Provide the [x, y] coordinate of the cell's center where the given text is located.  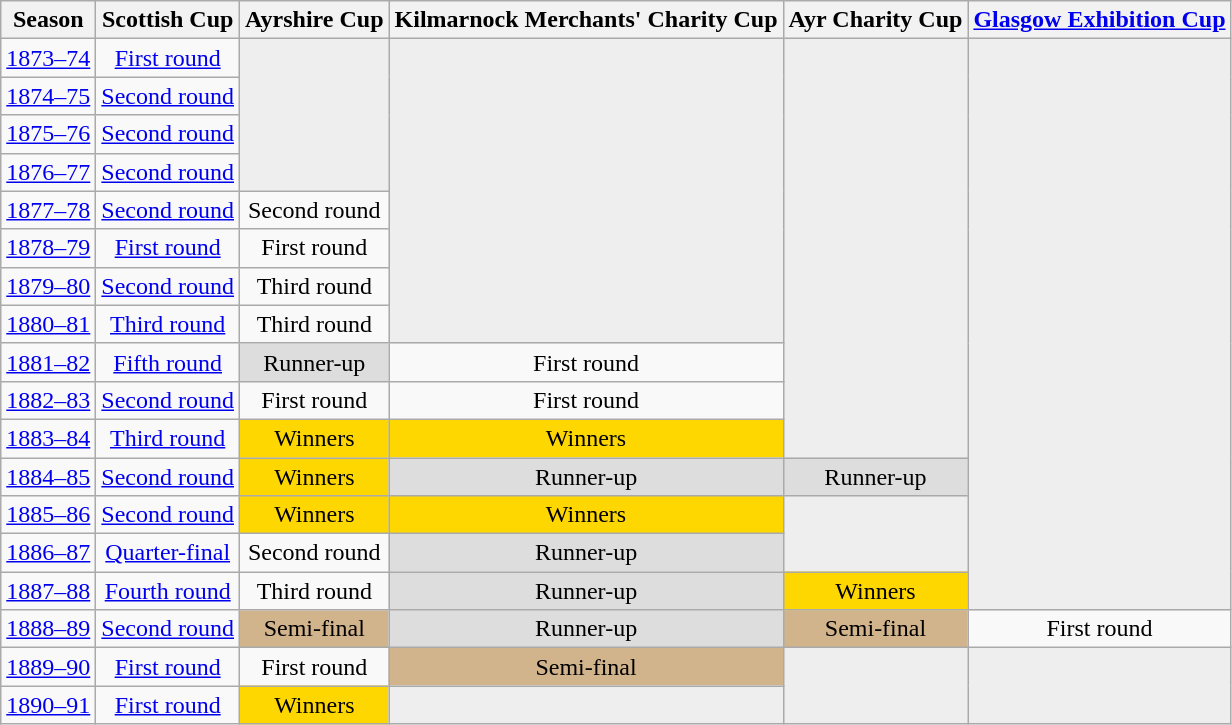
1877–78 [48, 210]
1885–86 [48, 515]
1875–76 [48, 134]
1878–79 [48, 248]
Fourth round [168, 591]
Ayr Charity Cup [876, 20]
1874–75 [48, 96]
1886–87 [48, 553]
1880–81 [48, 324]
Scottish Cup [168, 20]
Kilmarnock Merchants' Charity Cup [586, 20]
1873–74 [48, 58]
1876–77 [48, 172]
1879–80 [48, 286]
1887–88 [48, 591]
1888–89 [48, 629]
1882–83 [48, 400]
Fifth round [168, 362]
1890–91 [48, 705]
1881–82 [48, 362]
1883–84 [48, 438]
Season [48, 20]
Quarter-final [168, 553]
1889–90 [48, 667]
Glasgow Exhibition Cup [1100, 20]
1884–85 [48, 477]
Ayrshire Cup [315, 20]
